Return the [x, y] coordinate for the center point of the cell that contains the specified text.  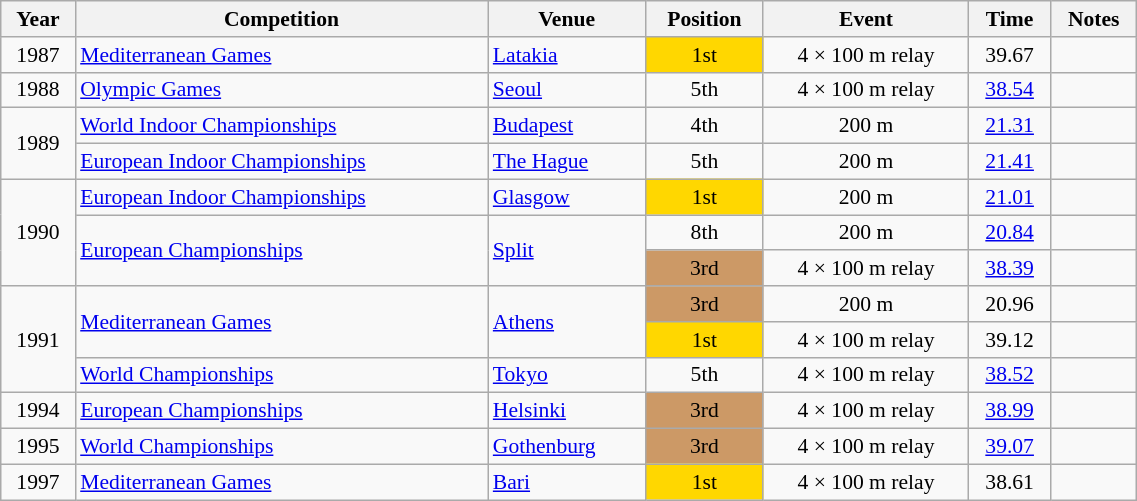
Tokyo [567, 375]
Competition [282, 19]
4th [704, 126]
Event [866, 19]
1987 [38, 55]
Time [1010, 19]
21.31 [1010, 126]
Olympic Games [282, 90]
Gothenburg [567, 447]
Year [38, 19]
Helsinki [567, 411]
Glasgow [567, 197]
38.52 [1010, 375]
Athens [567, 322]
38.99 [1010, 411]
8th [704, 233]
1995 [38, 447]
21.01 [1010, 197]
20.96 [1010, 304]
1991 [38, 340]
Latakia [567, 55]
Bari [567, 482]
Venue [567, 19]
21.41 [1010, 162]
The Hague [567, 162]
Budapest [567, 126]
1989 [38, 144]
39.07 [1010, 447]
1990 [38, 232]
38.54 [1010, 90]
38.61 [1010, 482]
Notes [1094, 19]
1997 [38, 482]
39.67 [1010, 55]
39.12 [1010, 340]
38.39 [1010, 269]
Position [704, 19]
Split [567, 250]
20.84 [1010, 233]
1988 [38, 90]
World Indoor Championships [282, 126]
Seoul [567, 90]
1994 [38, 411]
